Return the (X, Y) coordinate for the center point of the cell that contains the specified text.  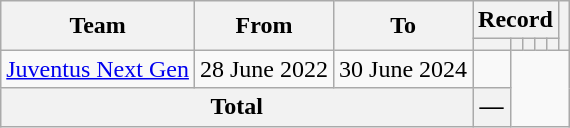
From (264, 26)
— (492, 107)
28 June 2022 (264, 69)
Record (516, 20)
30 June 2024 (404, 69)
Total (237, 107)
Team (98, 26)
Juventus Next Gen (98, 69)
To (404, 26)
